Detect which cell encompasses the target text, then output its [X, Y] center coordinate. 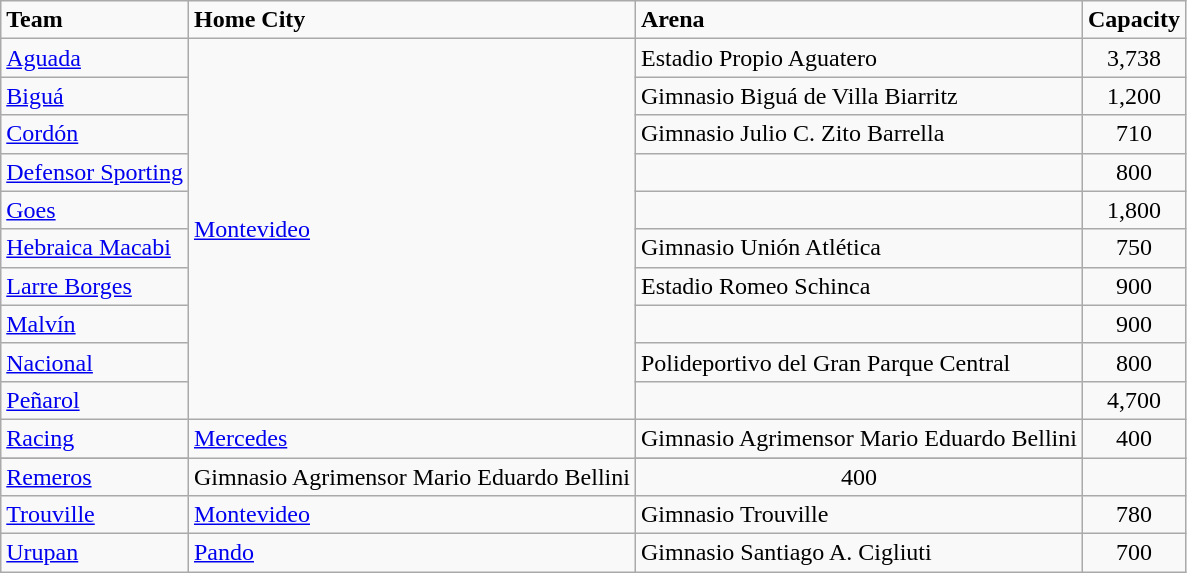
Hebraica Macabi [95, 248]
Gimnasio Santiago A. Cigliuti [858, 553]
Defensor Sporting [95, 172]
Polideportivo del Gran Parque Central [858, 362]
Mercedes [412, 438]
710 [1134, 134]
Capacity [1134, 20]
Aguada [95, 58]
Trouville [95, 515]
Gimnasio Trouville [858, 515]
1,200 [1134, 96]
750 [1134, 248]
Larre Borges [95, 286]
Home City [412, 20]
Team [95, 20]
Pando [412, 553]
Biguá [95, 96]
Peñarol [95, 400]
Gimnasio Biguá de Villa Biarritz [858, 96]
Gimnasio Julio C. Zito Barrella [858, 134]
Urupan [95, 553]
Goes [95, 210]
Gimnasio Unión Atlética [858, 248]
700 [1134, 553]
Estadio Propio Aguatero [858, 58]
Cordón [95, 134]
1,800 [1134, 210]
Nacional [95, 362]
3,738 [1134, 58]
Malvín [95, 324]
Remeros [95, 477]
780 [1134, 515]
Estadio Romeo Schinca [858, 286]
Arena [858, 20]
Racing [95, 438]
4,700 [1134, 400]
